Pinpoint the cell where the given text exists, returning its (X, Y) midpoint coordinate. 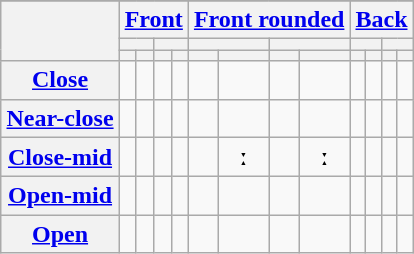
Near-close (60, 118)
Close-mid (60, 157)
Back (382, 20)
Front rounded (269, 20)
Front (154, 20)
Open (60, 234)
Open-mid (60, 196)
Close (60, 80)
